Scan for the cell matching the given text and deliver its (X, Y) coordinate at center. 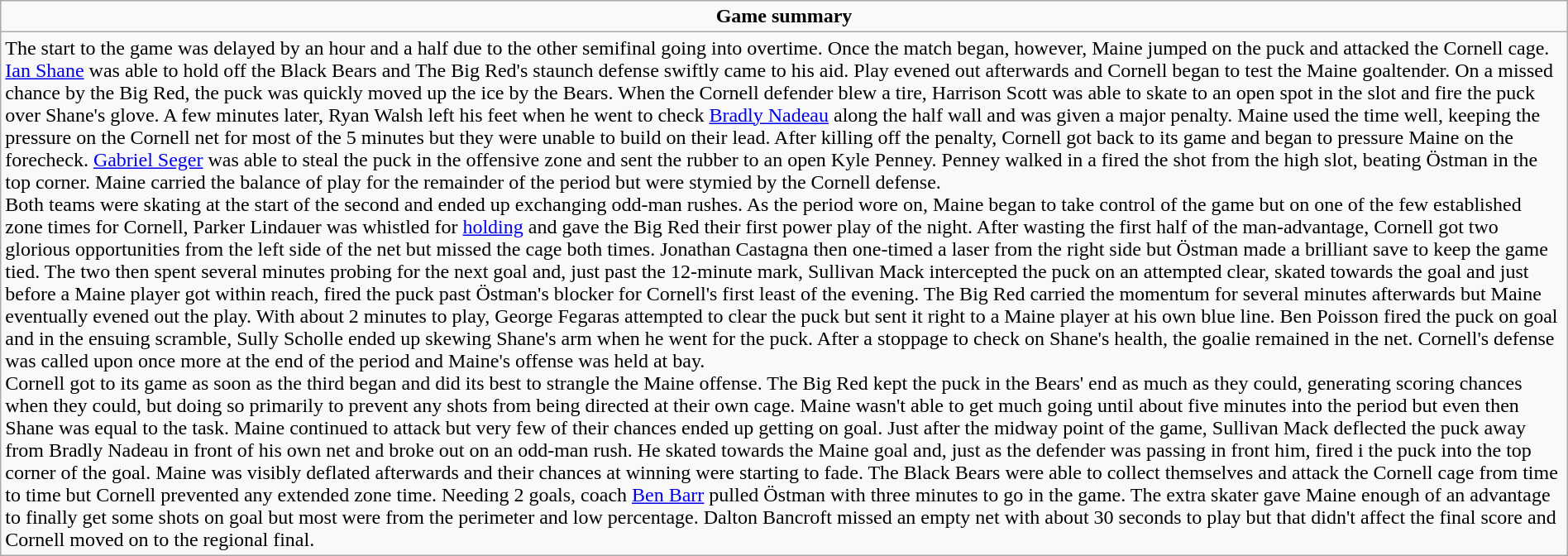
Game summary (784, 17)
